Locate the cell with the specified text and output its (X, Y) center coordinate. 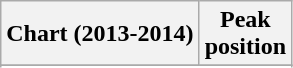
Chart (2013-2014) (100, 34)
Peakposition (245, 34)
